Detect which cell encompasses the target text, then output its (x, y) center coordinate. 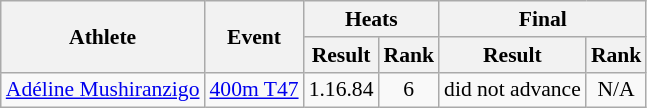
Final (542, 19)
Event (254, 36)
N/A (616, 90)
Heats (372, 19)
did not advance (512, 90)
6 (408, 90)
Adéline Mushiranzigo (103, 90)
400m T47 (254, 90)
Athlete (103, 36)
1.16.84 (342, 90)
